Return the (X, Y) coordinate for the center point of the cell that contains the specified text.  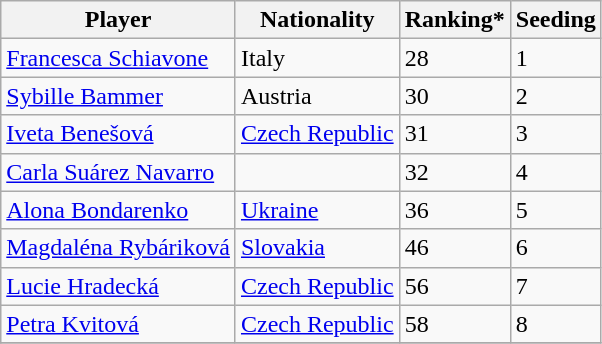
Magdaléna Rybáriková (118, 248)
2 (556, 96)
Nationality (317, 20)
Ranking* (454, 20)
Slovakia (317, 248)
8 (556, 324)
Lucie Hradecká (118, 286)
5 (556, 210)
Francesca Schiavone (118, 58)
6 (556, 248)
46 (454, 248)
32 (454, 172)
7 (556, 286)
58 (454, 324)
Iveta Benešová (118, 134)
28 (454, 58)
Sybille Bammer (118, 96)
Ukraine (317, 210)
36 (454, 210)
1 (556, 58)
3 (556, 134)
Petra Kvitová (118, 324)
31 (454, 134)
Alona Bondarenko (118, 210)
Seeding (556, 20)
Player (118, 20)
4 (556, 172)
Austria (317, 96)
30 (454, 96)
56 (454, 286)
Italy (317, 58)
Carla Suárez Navarro (118, 172)
